Detect which cell encompasses the target text, then output its (X, Y) center coordinate. 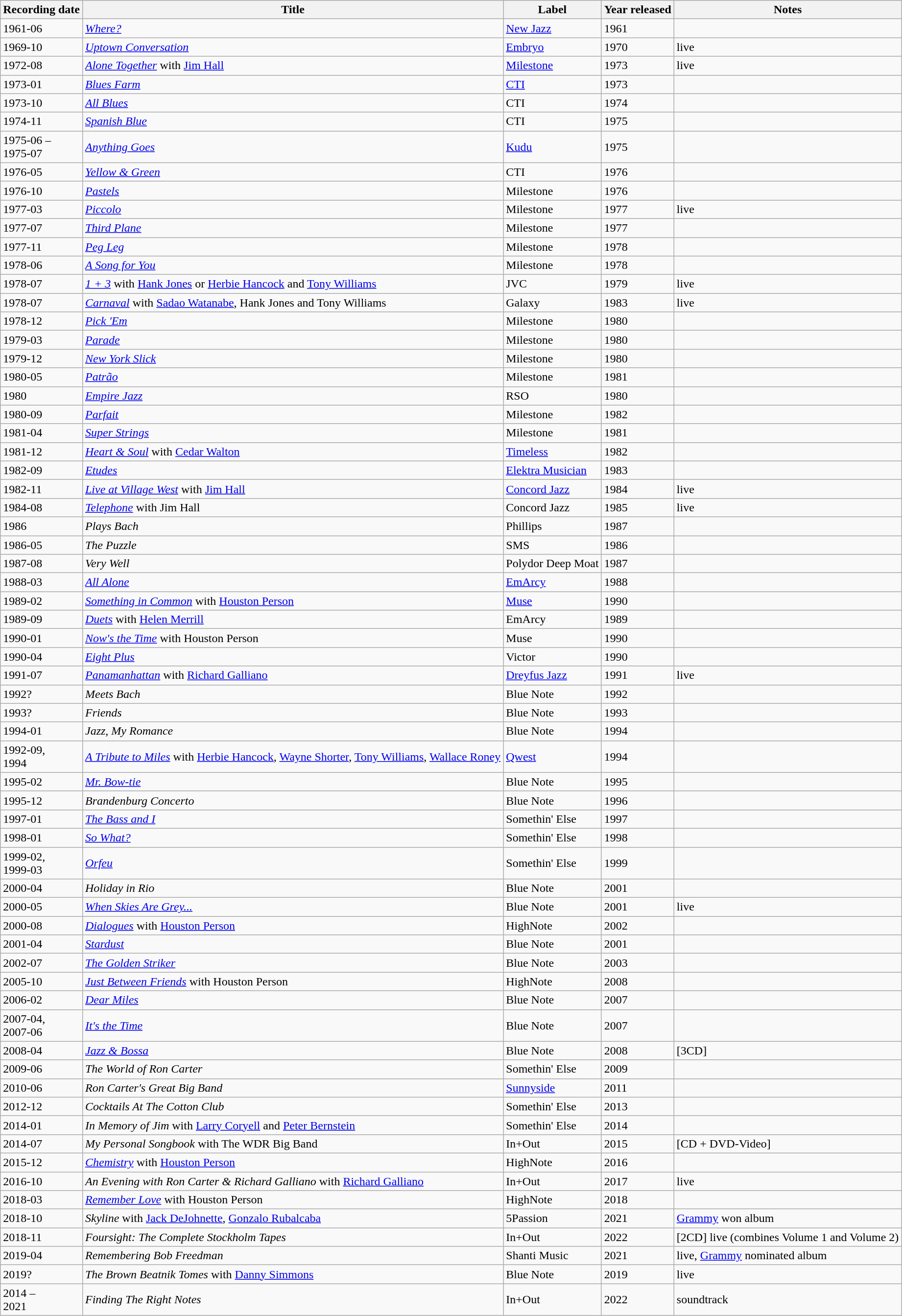
Jazz, My Romance (293, 731)
So What? (293, 837)
2012-12 (42, 1106)
2014 (638, 1125)
Now's the Time with Houston Person (293, 638)
Stardust (293, 944)
1998-01 (42, 837)
My Personal Songbook with The WDR Big Band (293, 1144)
1979-12 (42, 359)
An Evening with Ron Carter & Richard Galliano with Richard Galliano (293, 1181)
[3CD] (787, 1051)
1974 (638, 103)
Label (552, 10)
The World of Ron Carter (293, 1069)
1999-02, 1999-03 (42, 863)
Phillips (552, 526)
Where? (293, 28)
1973-01 (42, 84)
2018 (638, 1200)
Heart & Soul with Cedar Walton (293, 452)
2018-03 (42, 1200)
Uptown Conversation (293, 47)
The Puzzle (293, 545)
Patrão (293, 377)
Jazz & Bossa (293, 1051)
1995-12 (42, 800)
Plays Bach (293, 526)
1981-04 (42, 433)
Galaxy (552, 303)
Pick 'Em (293, 321)
1996 (638, 800)
1987-08 (42, 564)
Victor (552, 657)
1993? (42, 713)
1975-06 –1975-07 (42, 147)
All Alone (293, 582)
soundtrack (787, 1300)
Qwest (552, 756)
1992? (42, 694)
2013 (638, 1106)
2009 (638, 1069)
1982-11 (42, 489)
2014-01 (42, 1125)
Piccolo (293, 209)
All Blues (293, 103)
2006-02 (42, 1000)
Grammy won album (787, 1219)
1990-04 (42, 657)
Mr. Bow-tie (293, 782)
Recording date (42, 10)
New York Slick (293, 359)
Brandenburg Concerto (293, 800)
2018-10 (42, 1219)
Skyline with Jack DeJohnette, Gonzalo Rubalcaba (293, 1219)
1982-09 (42, 470)
Ron Carter's Great Big Band (293, 1088)
Dialogues with Houston Person (293, 926)
2016 (638, 1162)
Holiday in Rio (293, 888)
live, Grammy nominated album (787, 1256)
2015-12 (42, 1162)
The Golden Striker (293, 963)
2007-04, 2007-06 (42, 1026)
1961-06 (42, 28)
2014 –2021 (42, 1300)
1974-11 (42, 121)
When Skies Are Grey... (293, 907)
1977-07 (42, 228)
1979 (638, 284)
1992 (638, 694)
2000-08 (42, 926)
Year released (638, 10)
1984 (638, 489)
1992-09, 1994 (42, 756)
1978-06 (42, 265)
1994-01 (42, 731)
Eight Plus (293, 657)
1980-05 (42, 377)
1976-10 (42, 191)
Yellow & Green (293, 172)
1977-03 (42, 209)
1989 (638, 620)
1961 (638, 28)
RSO (552, 396)
Kudu (552, 147)
2003 (638, 963)
1989-09 (42, 620)
Notes (787, 10)
1972-08 (42, 66)
1989-02 (42, 601)
2002 (638, 926)
Empire Jazz (293, 396)
It's the Time (293, 1026)
Peg Leg (293, 246)
2011 (638, 1088)
Carnaval with Sadao Watanabe, Hank Jones and Tony Williams (293, 303)
2000-04 (42, 888)
Super Strings (293, 433)
Blues Farm (293, 84)
2019-04 (42, 1256)
2014-07 (42, 1144)
Duets with Helen Merrill (293, 620)
Something in Common with Houston Person (293, 601)
Telephone with Jim Hall (293, 507)
1978-12 (42, 321)
A Song for You (293, 265)
1980-09 (42, 414)
2017 (638, 1181)
2008-04 (42, 1051)
2002-07 (42, 963)
Friends (293, 713)
Spanish Blue (293, 121)
Shanti Music (552, 1256)
2015 (638, 1144)
Polydor Deep Moat (552, 564)
Anything Goes (293, 147)
1997-01 (42, 819)
Parfait (293, 414)
Remembering Bob Freedman (293, 1256)
1979-03 (42, 340)
1997 (638, 819)
Meets Bach (293, 694)
1988-03 (42, 582)
1988 (638, 582)
Embryo (552, 47)
Timeless (552, 452)
Etudes (293, 470)
2010-06 (42, 1088)
1991-07 (42, 675)
2018-11 (42, 1237)
A Tribute to Miles with Herbie Hancock, Wayne Shorter, Tony Williams, Wallace Roney (293, 756)
2019? (42, 1274)
1977-11 (42, 246)
Third Plane (293, 228)
1973-10 (42, 103)
1984-08 (42, 507)
SMS (552, 545)
Just Between Friends with Houston Person (293, 981)
Chemistry with Houston Person (293, 1162)
2019 (638, 1274)
Finding The Right Notes (293, 1300)
New Jazz (552, 28)
1993 (638, 713)
JVC (552, 284)
1991 (638, 675)
2016-10 (42, 1181)
Very Well (293, 564)
2005-10 (42, 981)
1985 (638, 507)
1990-01 (42, 638)
Elektra Musician (552, 470)
Remember Love with Houston Person (293, 1200)
2000-05 (42, 907)
Panamanhattan with Richard Galliano (293, 675)
2001-04 (42, 944)
Dear Miles (293, 1000)
In Memory of Jim with Larry Coryell and Peter Bernstein (293, 1125)
1970 (638, 47)
Cocktails At The Cotton Club (293, 1106)
[2CD] live (combines Volume 1 and Volume 2) (787, 1237)
1981-12 (42, 452)
Foursight: The Complete Stockholm Tapes (293, 1237)
Alone Together with Jim Hall (293, 66)
1976-05 (42, 172)
1998 (638, 837)
Parade (293, 340)
1 + 3 with Hank Jones or Herbie Hancock and Tony Williams (293, 284)
1995-02 (42, 782)
Sunnyside (552, 1088)
Pastels (293, 191)
5Passion (552, 1219)
Dreyfus Jazz (552, 675)
1969-10 (42, 47)
1986-05 (42, 545)
The Brown Beatnik Tomes with Danny Simmons (293, 1274)
The Bass and I (293, 819)
Orfeu (293, 863)
[CD + DVD-Video] (787, 1144)
1995 (638, 782)
Live at Village West with Jim Hall (293, 489)
2009-06 (42, 1069)
Title (293, 10)
1999 (638, 863)
